Scan for the cell matching the given text and deliver its (X, Y) coordinate at center. 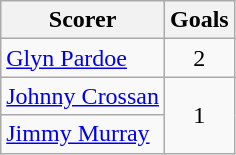
Johnny Crossan (83, 96)
1 (199, 115)
Goals (199, 20)
Scorer (83, 20)
Glyn Pardoe (83, 58)
2 (199, 58)
Jimmy Murray (83, 134)
